Search for the cell housing the specified text and yield its (x, y) center coordinate. 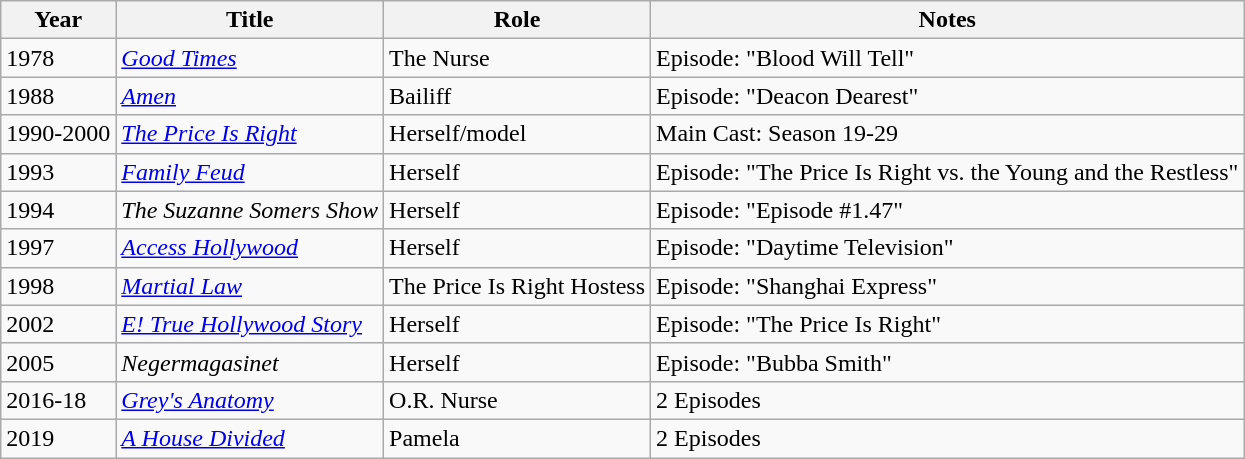
1997 (58, 248)
1988 (58, 96)
Pamela (518, 438)
1998 (58, 286)
The Price Is Right Hostess (518, 286)
Role (518, 20)
Episode: "The Price Is Right vs. the Young and the Restless" (948, 172)
Title (250, 20)
2005 (58, 362)
Episode: "Bubba Smith" (948, 362)
Bailiff (518, 96)
1994 (58, 210)
Main Cast: Season 19-29 (948, 134)
The Price Is Right (250, 134)
The Nurse (518, 58)
Notes (948, 20)
E! True Hollywood Story (250, 324)
Episode: "Episode #1.47" (948, 210)
Episode: "Blood Will Tell" (948, 58)
O.R. Nurse (518, 400)
1978 (58, 58)
Good Times (250, 58)
Family Feud (250, 172)
Martial Law (250, 286)
Access Hollywood (250, 248)
2019 (58, 438)
2002 (58, 324)
Negermagasinet (250, 362)
Episode: "The Price Is Right" (948, 324)
2016-18 (58, 400)
Episode: "Deacon Dearest" (948, 96)
A House Divided (250, 438)
Episode: "Shanghai Express" (948, 286)
1993 (58, 172)
Grey's Anatomy (250, 400)
Year (58, 20)
1990-2000 (58, 134)
Episode: "Daytime Television" (948, 248)
Amen (250, 96)
Herself/model (518, 134)
The Suzanne Somers Show (250, 210)
